Provide the [X, Y] coordinate of the cell's center where the given text is located.  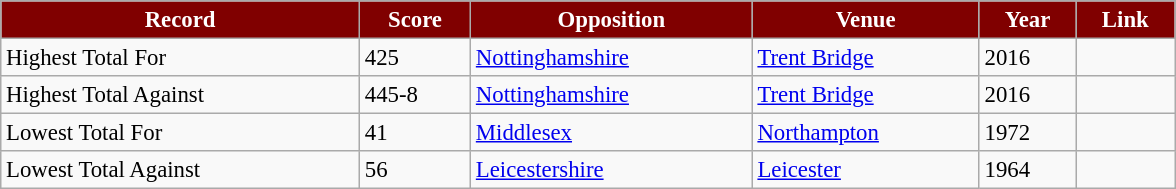
445-8 [414, 95]
56 [414, 170]
Venue [866, 20]
Highest Total For [180, 58]
Highest Total Against [180, 95]
1972 [1028, 133]
Leicestershire [612, 170]
Lowest Total For [180, 133]
Opposition [612, 20]
Leicester [866, 170]
Middlesex [612, 133]
1964 [1028, 170]
Link [1126, 20]
Lowest Total Against [180, 170]
Year [1028, 20]
Score [414, 20]
425 [414, 58]
Northampton [866, 133]
41 [414, 133]
Record [180, 20]
